From the cell containing the given text, extract its center point as (X, Y) coordinate. 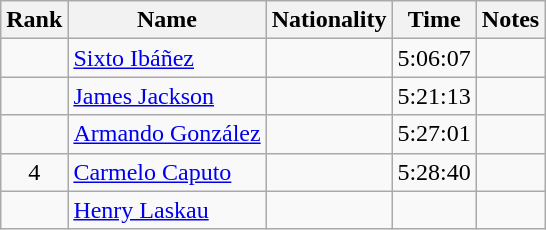
Notes (510, 20)
Time (434, 20)
Nationality (329, 20)
5:21:13 (434, 96)
Name (167, 20)
5:27:01 (434, 134)
5:28:40 (434, 172)
Sixto Ibáñez (167, 58)
5:06:07 (434, 58)
Henry Laskau (167, 210)
Carmelo Caputo (167, 172)
James Jackson (167, 96)
4 (34, 172)
Rank (34, 20)
Armando González (167, 134)
